Identify which cell holds the provided text, then report its (X, Y) central coordinate. 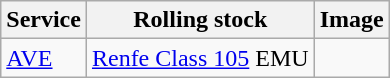
Renfe Class 105 EMU (200, 58)
AVE (44, 58)
Image (352, 20)
Service (44, 20)
Rolling stock (200, 20)
